Output the [X, Y] coordinate of the center of the cell containing the given text.  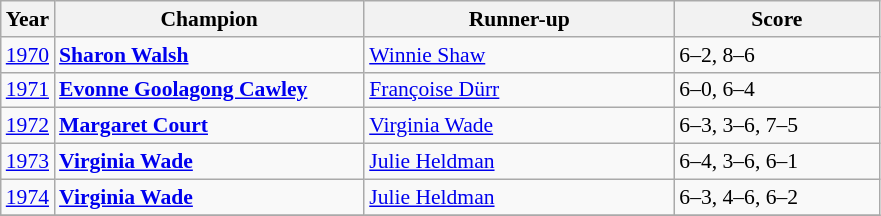
Evonne Goolagong Cawley [209, 90]
6–0, 6–4 [776, 90]
Runner-up [519, 19]
6–4, 3–6, 6–1 [776, 162]
1970 [28, 55]
6–3, 3–6, 7–5 [776, 126]
6–2, 8–6 [776, 55]
1972 [28, 126]
Françoise Dürr [519, 90]
Winnie Shaw [519, 55]
Margaret Court [209, 126]
6–3, 4–6, 6–2 [776, 197]
1971 [28, 90]
Score [776, 19]
1973 [28, 162]
Champion [209, 19]
Year [28, 19]
1974 [28, 197]
Sharon Walsh [209, 55]
